Output the [x, y] coordinate of the center of the cell containing the given text.  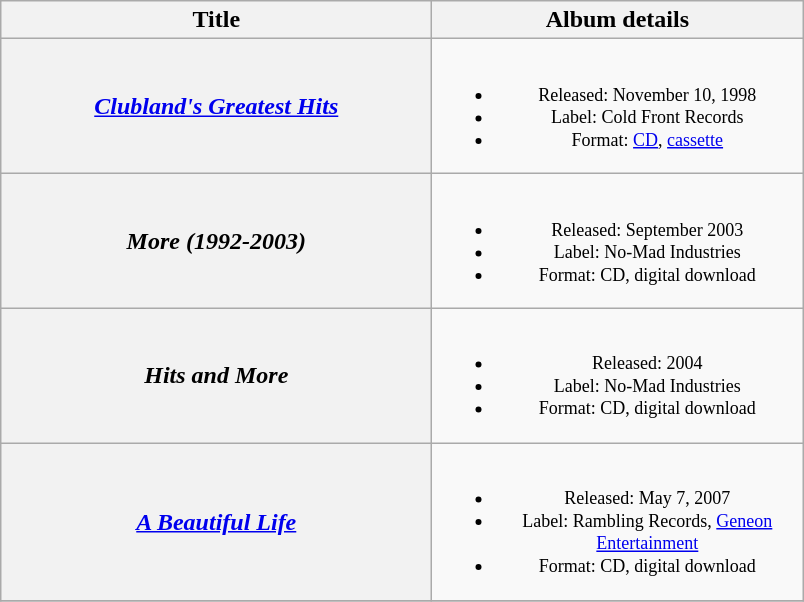
Album details [618, 20]
More (1992-2003) [216, 240]
Clubland's Greatest Hits [216, 106]
Released: May 7, 2007Label: Rambling Records, Geneon EntertainmentFormat: CD, digital download [618, 522]
Released: September 2003Label: No-Mad IndustriesFormat: CD, digital download [618, 240]
Released: 2004Label: No-Mad IndustriesFormat: CD, digital download [618, 376]
Hits and More [216, 376]
A Beautiful Life [216, 522]
Released: November 10, 1998Label: Cold Front RecordsFormat: CD, cassette [618, 106]
Title [216, 20]
